Capture the cell that displays the provided text and extract its (x, y) central coordinate. 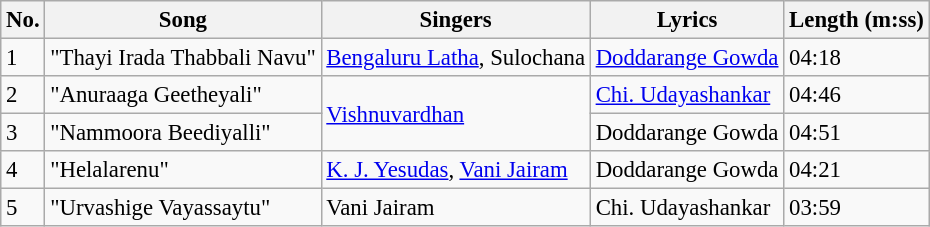
Lyrics (686, 20)
Song (183, 20)
"Urvashige Vayassaytu" (183, 208)
1 (23, 58)
04:51 (856, 133)
04:18 (856, 58)
K. J. Yesudas, Vani Jairam (456, 170)
Vani Jairam (456, 208)
"Nammoora Beediyalli" (183, 133)
2 (23, 95)
No. (23, 20)
"Thayi Irada Thabbali Navu" (183, 58)
Bengaluru Latha, Sulochana (456, 58)
5 (23, 208)
04:21 (856, 170)
"Helalarenu" (183, 170)
Singers (456, 20)
"Anuraaga Geetheyali" (183, 95)
4 (23, 170)
Length (m:ss) (856, 20)
04:46 (856, 95)
3 (23, 133)
03:59 (856, 208)
Vishnuvardhan (456, 114)
